Provide the [X, Y] coordinate of the cell's center where the given text is located.  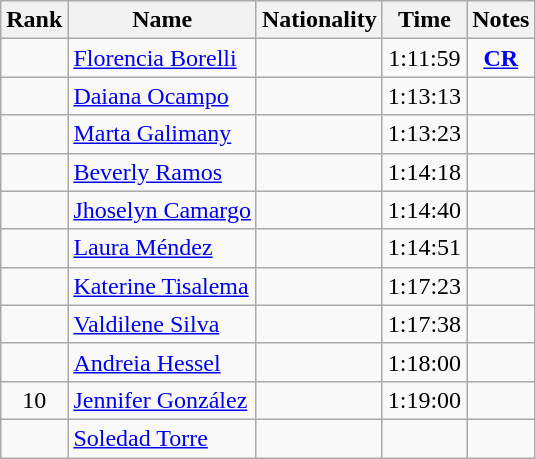
Katerine Tisalema [162, 286]
Jennifer González [162, 400]
CR [501, 58]
Time [424, 20]
Beverly Ramos [162, 172]
Soledad Torre [162, 438]
Jhoselyn Camargo [162, 210]
1:17:23 [424, 286]
1:11:59 [424, 58]
Daiana Ocampo [162, 96]
Notes [501, 20]
1:13:13 [424, 96]
Laura Méndez [162, 248]
1:18:00 [424, 362]
1:19:00 [424, 400]
1:17:38 [424, 324]
1:14:18 [424, 172]
Marta Galimany [162, 134]
Name [162, 20]
10 [34, 400]
1:13:23 [424, 134]
1:14:40 [424, 210]
1:14:51 [424, 248]
Valdilene Silva [162, 324]
Florencia Borelli [162, 58]
Andreia Hessel [162, 362]
Rank [34, 20]
Nationality [319, 20]
